Return the (x, y) coordinate for the center point of the cell that contains the specified text.  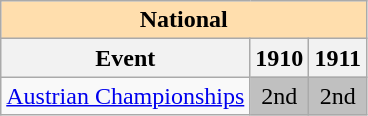
National (184, 20)
1911 (338, 58)
1910 (280, 58)
Event (126, 58)
Austrian Championships (126, 96)
